Return (x, y) of the center of cell containing provided text 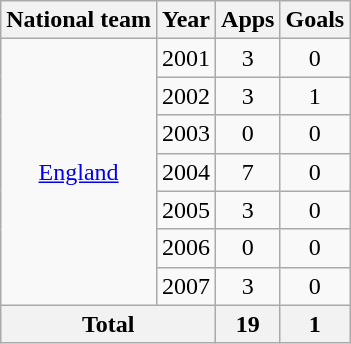
2001 (186, 58)
Year (186, 20)
Apps (248, 20)
Goals (315, 20)
2005 (186, 210)
Total (108, 324)
England (79, 172)
2004 (186, 172)
19 (248, 324)
2007 (186, 286)
2002 (186, 96)
2006 (186, 248)
7 (248, 172)
National team (79, 20)
2003 (186, 134)
